Provide the (x, y) coordinate of the cell's center where the given text is located.  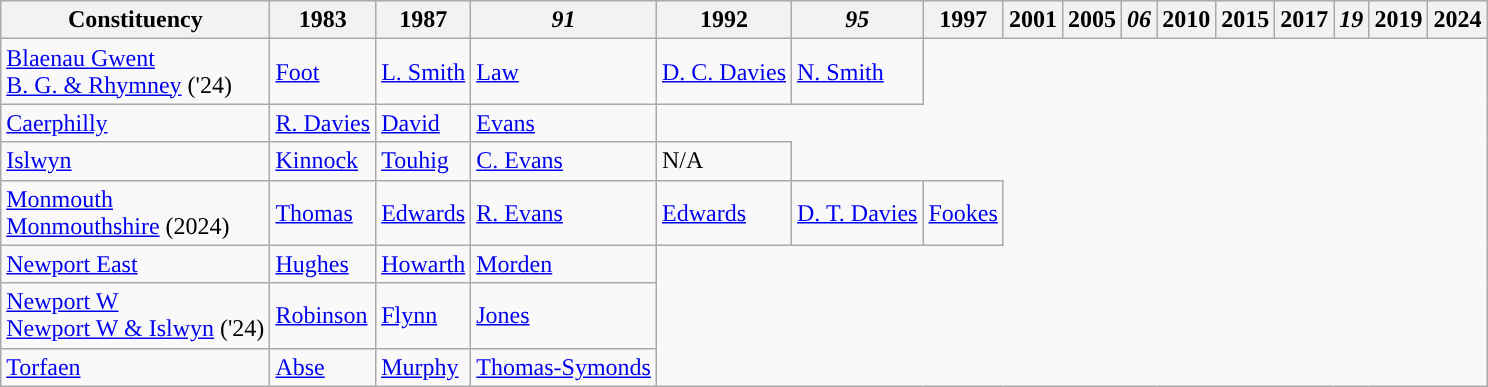
06 (1140, 20)
Islwyn (136, 161)
Evans (564, 123)
1983 (323, 20)
D. T. Davies (858, 212)
Hughes (323, 264)
Thomas (323, 212)
N. Smith (858, 72)
2015 (1246, 20)
Murphy (424, 367)
Constituency (136, 20)
David (424, 123)
Kinnock (323, 161)
2005 (1092, 20)
Law (564, 72)
D. C. Davies (724, 72)
R. Davies (323, 123)
Torfaen (136, 367)
Fookes (963, 212)
Jones (564, 316)
2024 (1458, 20)
2001 (1032, 20)
1992 (724, 20)
L. Smith (424, 72)
Newport WNewport W & Islwyn ('24) (136, 316)
R. Evans (564, 212)
2017 (1304, 20)
Touhig (424, 161)
Abse (323, 367)
Caerphilly (136, 123)
2010 (1186, 20)
95 (858, 20)
Thomas-Symonds (564, 367)
Howarth (424, 264)
Blaenau GwentB. G. & Rhymney ('24) (136, 72)
Morden (564, 264)
Newport East (136, 264)
91 (564, 20)
Robinson (323, 316)
2019 (1398, 20)
19 (1352, 20)
C. Evans (564, 161)
1987 (424, 20)
Foot (323, 72)
Flynn (424, 316)
N/A (724, 161)
1997 (963, 20)
MonmouthMonmouthshire (2024) (136, 212)
